Find where the given text appears and provide that cell's center as (X, Y) coordinate. 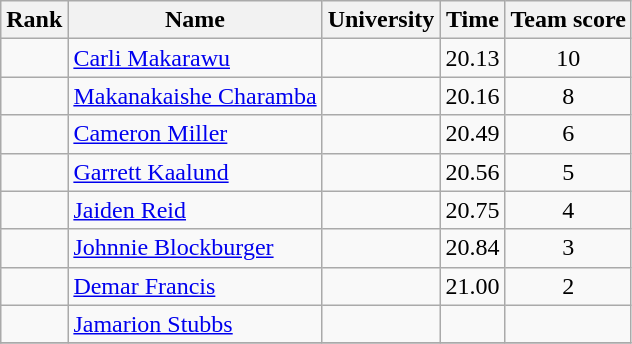
2 (568, 286)
3 (568, 248)
Name (195, 20)
21.00 (472, 286)
20.16 (472, 96)
Cameron Miller (195, 134)
Demar Francis (195, 286)
Jaiden Reid (195, 210)
Johnnie Blockburger (195, 248)
University (381, 20)
5 (568, 172)
Garrett Kaalund (195, 172)
20.84 (472, 248)
Rank (34, 20)
Team score (568, 20)
Time (472, 20)
4 (568, 210)
10 (568, 58)
20.56 (472, 172)
8 (568, 96)
Jamarion Stubbs (195, 324)
Carli Makarawu (195, 58)
20.13 (472, 58)
20.75 (472, 210)
6 (568, 134)
20.49 (472, 134)
Makanakaishe Charamba (195, 96)
